Extract the [X, Y] coordinate from the center of the cell holding the provided text.  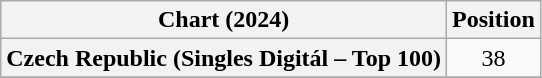
Czech Republic (Singles Digitál – Top 100) [224, 58]
Position [494, 20]
Chart (2024) [224, 20]
38 [494, 58]
